Provide the (x, y) coordinate of the cell's center where the given text is located.  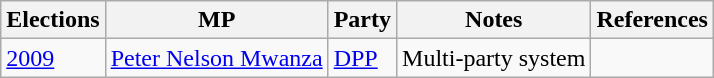
MP (216, 20)
Multi-party system (494, 58)
References (652, 20)
Notes (494, 20)
2009 (53, 58)
Elections (53, 20)
DPP (362, 58)
Peter Nelson Mwanza (216, 58)
Party (362, 20)
